Provide the [x, y] coordinate of the cell's center where the given text is located.  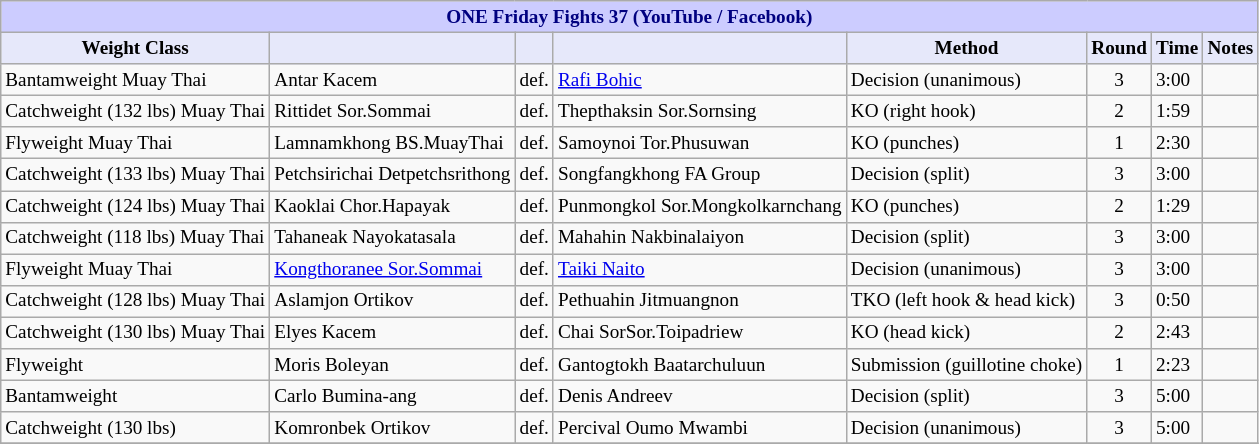
Chai SorSor.Toipadriew [700, 333]
Pethuahin Jitmuangnon [700, 301]
Catchweight (128 lbs) Muay Thai [136, 301]
Songfangkhong FA Group [700, 175]
Weight Class [136, 48]
1:59 [1176, 111]
Notes [1230, 48]
0:50 [1176, 301]
Denis Andreev [700, 396]
Kaoklai Chor.Hapayak [392, 206]
Samoynoi Tor.Phusuwan [700, 143]
Kongthoranee Sor.Sommai [392, 270]
Taiki Naito [700, 270]
Catchweight (130 lbs) Muay Thai [136, 333]
2:30 [1176, 143]
KO (right hook) [966, 111]
Antar Kacem [392, 80]
2:43 [1176, 333]
Gantogtokh Baatarchuluun [700, 365]
Lamnamkhong BS.MuayThai [392, 143]
Bantamweight Muay Thai [136, 80]
Time [1176, 48]
Mahahin Nakbinalaiyon [700, 238]
Moris Boleyan [392, 365]
Submission (guillotine choke) [966, 365]
ONE Friday Fights 37 (YouTube / Facebook) [630, 17]
Elyes Kacem [392, 333]
Catchweight (132 lbs) Muay Thai [136, 111]
Catchweight (133 lbs) Muay Thai [136, 175]
Carlo Bumina-ang [392, 396]
Punmongkol Sor.Mongkolkarnchang [700, 206]
Rittidet Sor.Sommai [392, 111]
Catchweight (124 lbs) Muay Thai [136, 206]
Catchweight (130 lbs) [136, 428]
Catchweight (118 lbs) Muay Thai [136, 238]
Round [1120, 48]
TKO (left hook & head kick) [966, 301]
Tahaneak Nayokatasala [392, 238]
Komronbek Ortikov [392, 428]
Method [966, 48]
Bantamweight [136, 396]
Flyweight [136, 365]
Aslamjon Ortikov [392, 301]
Thepthaksin Sor.Sornsing [700, 111]
Petchsirichai Detpetchsrithong [392, 175]
Rafi Bohic [700, 80]
KO (head kick) [966, 333]
1:29 [1176, 206]
2:23 [1176, 365]
Percival Oumo Mwambi [700, 428]
